Pinpoint the cell where the given text exists, returning its [x, y] midpoint coordinate. 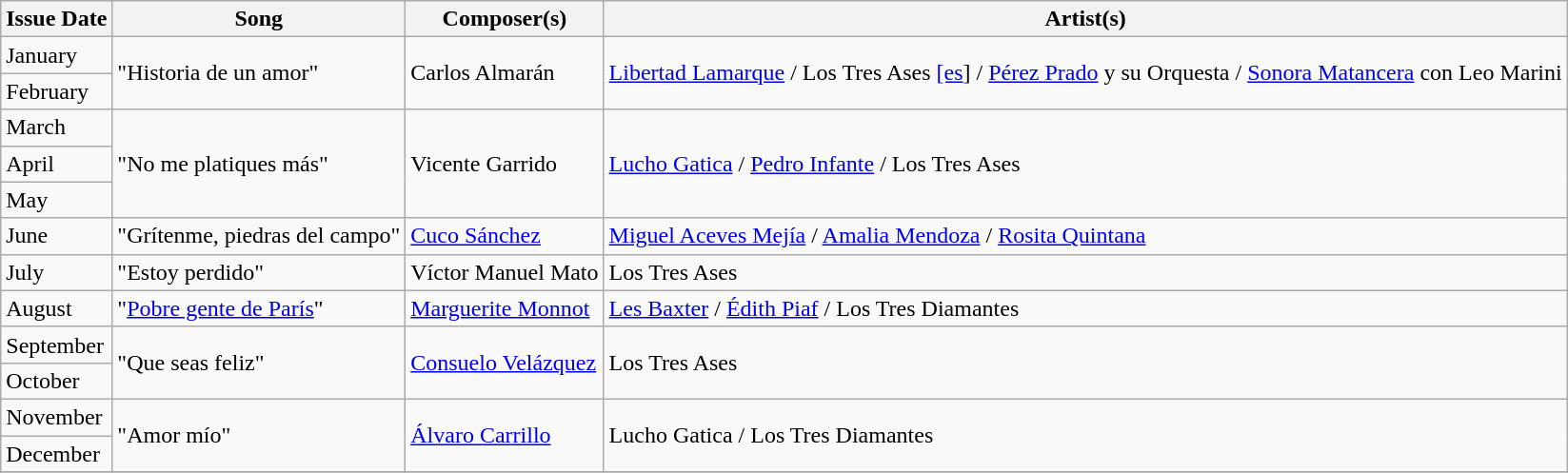
"Estoy perdido" [259, 272]
"Historia de un amor" [259, 73]
Libertad Lamarque / Los Tres Ases [es] / Pérez Prado y su Orquesta / Sonora Matancera con Leo Marini [1085, 73]
"Grítenme, piedras del campo" [259, 236]
"No me platiques más" [259, 164]
May [57, 200]
Vicente Garrido [505, 164]
March [57, 128]
"Pobre gente de París" [259, 308]
Álvaro Carrillo [505, 435]
Carlos Almarán [505, 73]
July [57, 272]
Marguerite Monnot [505, 308]
January [57, 55]
February [57, 91]
Les Baxter / Édith Piaf / Los Tres Diamantes [1085, 308]
Song [259, 19]
October [57, 381]
June [57, 236]
August [57, 308]
"Amor mío" [259, 435]
"Que seas feliz" [259, 363]
Lucho Gatica / Pedro Infante / Los Tres Ases [1085, 164]
Artist(s) [1085, 19]
Lucho Gatica / Los Tres Diamantes [1085, 435]
Consuelo Velázquez [505, 363]
Cuco Sánchez [505, 236]
November [57, 417]
Miguel Aceves Mejía / Amalia Mendoza / Rosita Quintana [1085, 236]
Víctor Manuel Mato [505, 272]
December [57, 454]
Composer(s) [505, 19]
September [57, 345]
April [57, 164]
Issue Date [57, 19]
